From the cell containing the given text, extract its center point as (x, y) coordinate. 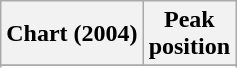
Peakposition (189, 34)
Chart (2004) (72, 34)
